Search for the cell housing the specified text and yield its [x, y] center coordinate. 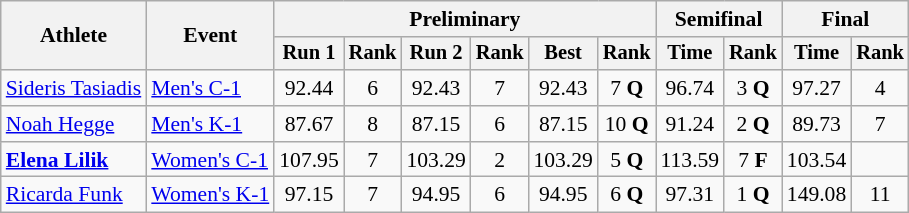
107.95 [308, 160]
1 Q [753, 195]
92.44 [308, 88]
Sideris Tasiadis [74, 88]
91.24 [690, 124]
Women's K-1 [210, 195]
7 F [753, 160]
97.27 [816, 88]
6 Q [627, 195]
3 Q [753, 88]
11 [880, 195]
7 Q [627, 88]
89.73 [816, 124]
96.74 [690, 88]
Semifinal [719, 19]
8 [373, 124]
Run 2 [436, 54]
2 Q [753, 124]
Elena Lilik [74, 160]
Men's C-1 [210, 88]
4 [880, 88]
113.59 [690, 160]
Run 1 [308, 54]
Event [210, 36]
149.08 [816, 195]
87.67 [308, 124]
Women's C-1 [210, 160]
Best [562, 54]
Preliminary [464, 19]
103.54 [816, 160]
Final [846, 19]
Men's K-1 [210, 124]
97.31 [690, 195]
10 Q [627, 124]
97.15 [308, 195]
Athlete [74, 36]
Ricarda Funk [74, 195]
Noah Hegge [74, 124]
5 Q [627, 160]
2 [500, 160]
